Scan for the cell matching the given text and deliver its (x, y) coordinate at center. 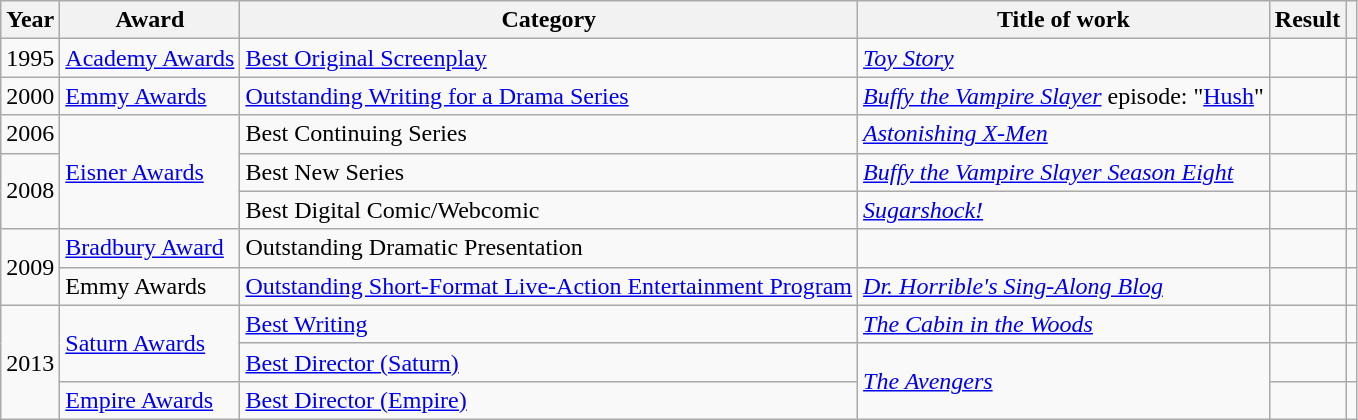
2013 (30, 362)
The Avengers (1064, 381)
Empire Awards (150, 400)
Best Writing (549, 324)
Award (150, 20)
Academy Awards (150, 58)
Toy Story (1064, 58)
Sugarshock! (1064, 210)
Dr. Horrible's Sing-Along Blog (1064, 286)
Bradbury Award (150, 248)
Eisner Awards (150, 172)
Best Director (Saturn) (549, 362)
Best Original Screenplay (549, 58)
Best Continuing Series (549, 134)
Saturn Awards (150, 343)
Outstanding Writing for a Drama Series (549, 96)
1995 (30, 58)
Best New Series (549, 172)
Result (1307, 20)
2009 (30, 267)
The Cabin in the Woods (1064, 324)
Buffy the Vampire Slayer Season Eight (1064, 172)
2008 (30, 191)
2006 (30, 134)
Outstanding Dramatic Presentation (549, 248)
Best Digital Comic/Webcomic (549, 210)
2000 (30, 96)
Category (549, 20)
Best Director (Empire) (549, 400)
Year (30, 20)
Buffy the Vampire Slayer episode: "Hush" (1064, 96)
Astonishing X-Men (1064, 134)
Outstanding Short-Format Live-Action Entertainment Program (549, 286)
Title of work (1064, 20)
